Return the (X, Y) coordinate for the center point of the cell that contains the specified text.  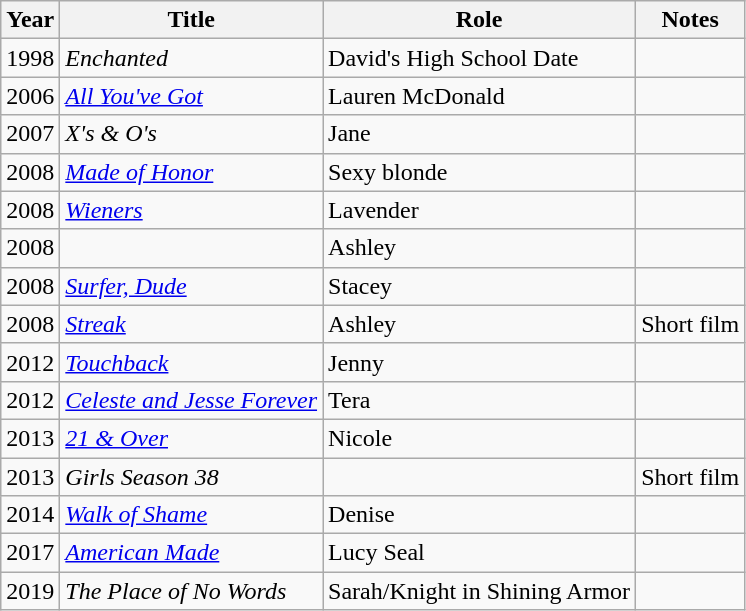
David's High School Date (480, 58)
Sarah/Knight in Shining Armor (480, 591)
Enchanted (192, 58)
Role (480, 20)
Title (192, 20)
Lauren McDonald (480, 96)
Made of Honor (192, 172)
Surfer, Dude (192, 286)
Streak (192, 324)
Wieners (192, 210)
1998 (30, 58)
21 & Over (192, 438)
2007 (30, 134)
The Place of No Words (192, 591)
Walk of Shame (192, 515)
Jane (480, 134)
Sexy blonde (480, 172)
Denise (480, 515)
Stacey (480, 286)
Nicole (480, 438)
2014 (30, 515)
Year (30, 20)
Celeste and Jesse Forever (192, 400)
Notes (690, 20)
Lavender (480, 210)
Tera (480, 400)
2019 (30, 591)
Touchback (192, 362)
2017 (30, 553)
American Made (192, 553)
Girls Season 38 (192, 477)
All You've Got (192, 96)
2006 (30, 96)
Lucy Seal (480, 553)
X's & O's (192, 134)
Jenny (480, 362)
